Find where the given text appears and provide that cell's center as (X, Y) coordinate. 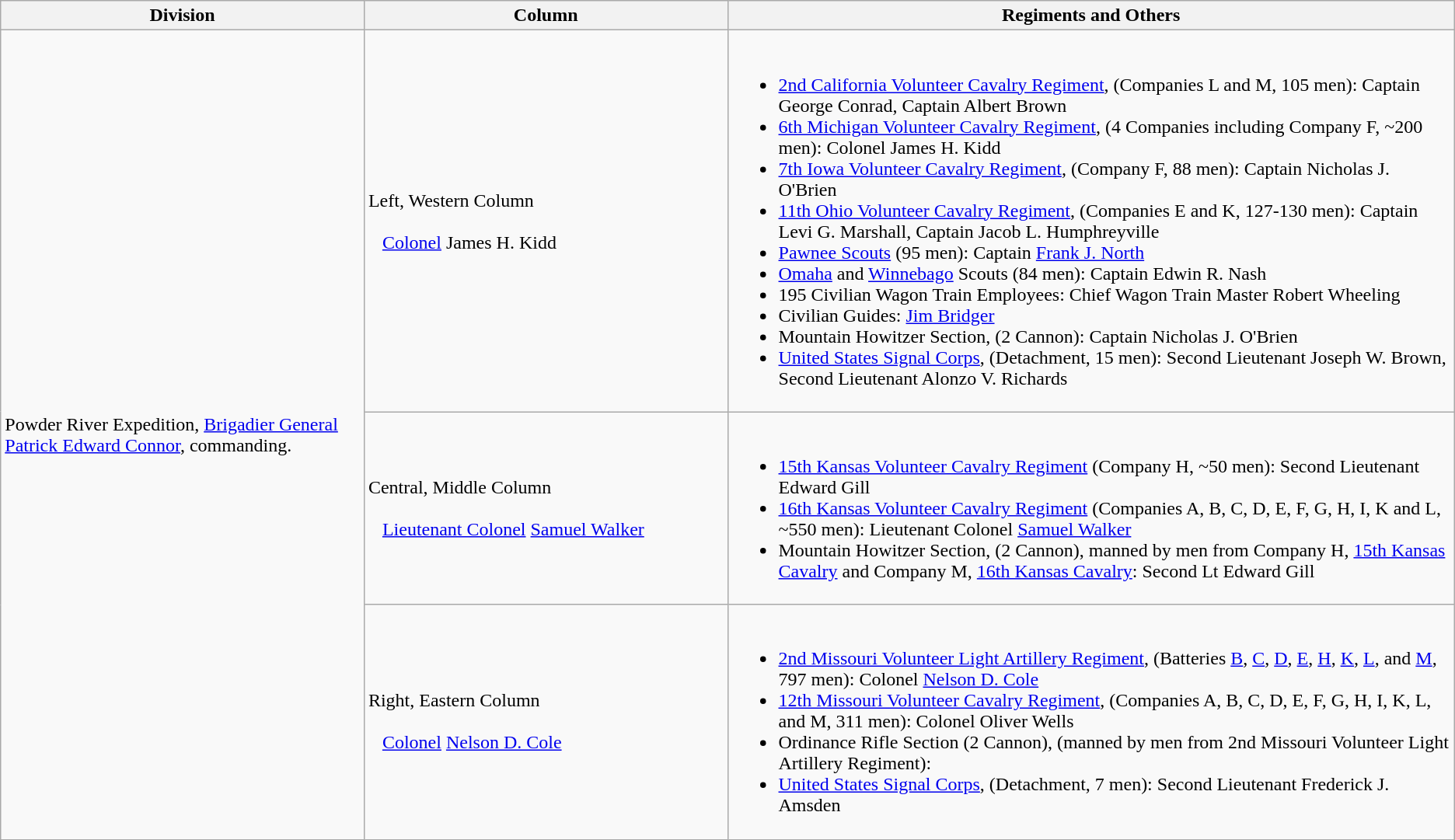
Left, Western Column Colonel James H. Kidd (546, 221)
Regiments and Others (1091, 16)
Column (546, 16)
Central, Middle Column Lieutenant Colonel Samuel Walker (546, 508)
Right, Eastern Column Colonel Nelson D. Cole (546, 722)
Powder River Expedition, Brigadier General Patrick Edward Connor, commanding. (183, 435)
Division (183, 16)
